From the cell containing the given text, extract its center point as [x, y] coordinate. 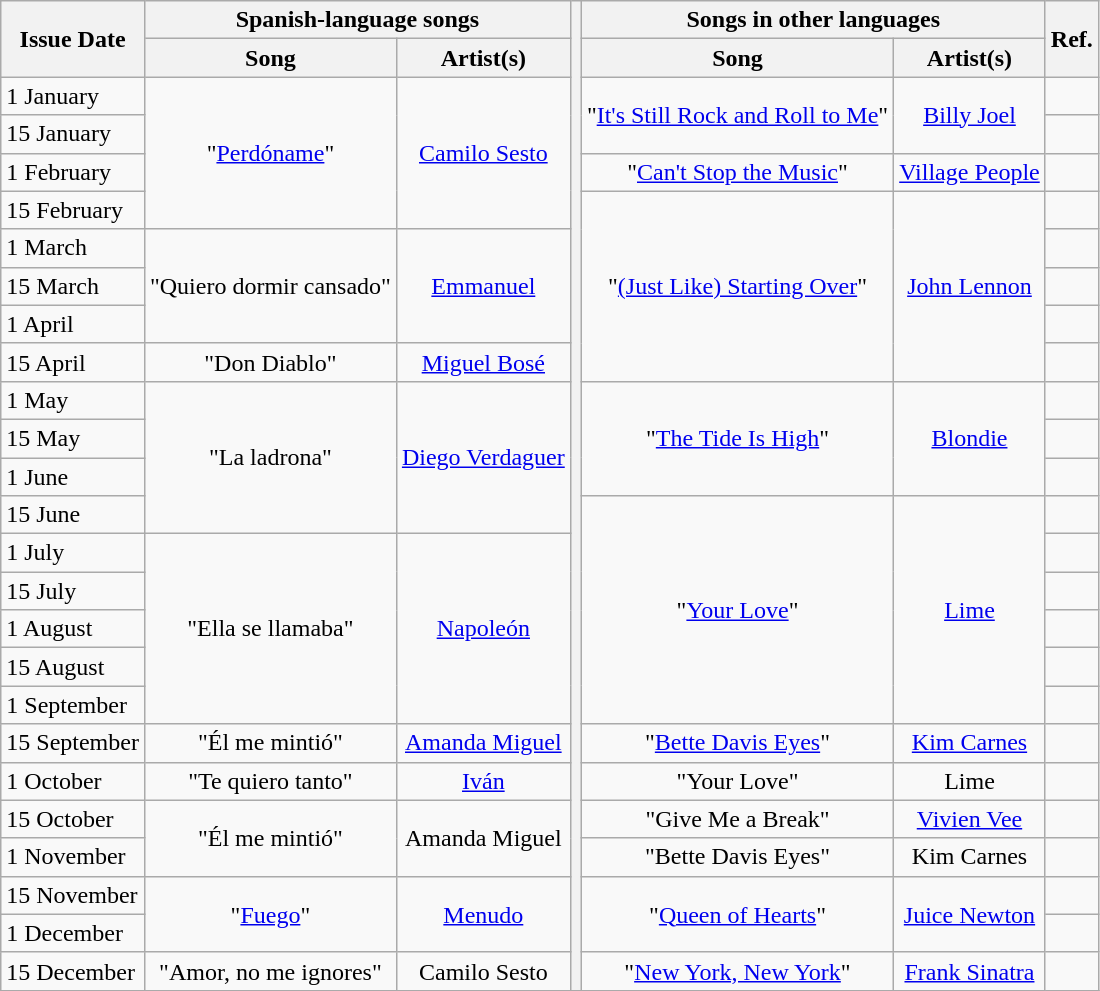
1 November [73, 857]
"Queen of Hearts" [737, 914]
1 December [73, 933]
15 February [73, 210]
15 November [73, 895]
Juice Newton [970, 914]
1 January [73, 96]
1 October [73, 781]
"Don Diablo" [270, 362]
Diego Verdaguer [483, 457]
"It's Still Rock and Roll to Me" [737, 115]
Iván [483, 781]
Napoleón [483, 629]
Spanish-language songs [357, 20]
"Fuego" [270, 914]
"La ladrona" [270, 457]
Songs in other languages [813, 20]
Vivien Vee [970, 819]
1 April [73, 324]
1 August [73, 629]
"Quiero dormir cansado" [270, 286]
"Te quiero tanto" [270, 781]
1 March [73, 248]
Blondie [970, 438]
1 May [73, 400]
John Lennon [970, 286]
15 August [73, 667]
"New York, New York" [737, 971]
15 December [73, 971]
"Ella se llamaba" [270, 629]
1 June [73, 477]
15 January [73, 134]
Emmanuel [483, 286]
"Can't Stop the Music" [737, 172]
1 July [73, 553]
15 June [73, 515]
1 September [73, 705]
15 July [73, 591]
15 March [73, 286]
"(Just Like) Starting Over" [737, 286]
"Give Me a Break" [737, 819]
Frank Sinatra [970, 971]
"Perdóname" [270, 153]
Issue Date [73, 39]
"Amor, no me ignores" [270, 971]
Billy Joel [970, 115]
Village People [970, 172]
15 September [73, 743]
Menudo [483, 914]
Miguel Bosé [483, 362]
1 February [73, 172]
15 May [73, 438]
"The Tide Is High" [737, 438]
Ref. [1072, 39]
15 October [73, 819]
15 April [73, 362]
